Find where the given text appears and provide that cell's center as (x, y) coordinate. 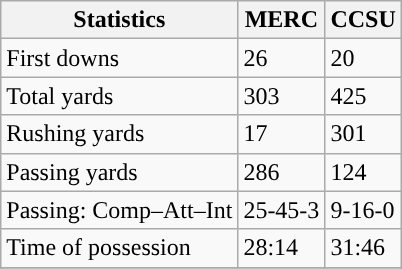
31:46 (363, 248)
First downs (120, 58)
124 (363, 172)
Passing: Comp–Att–Int (120, 210)
Total yards (120, 96)
Statistics (120, 20)
CCSU (363, 20)
MERC (282, 20)
Passing yards (120, 172)
Rushing yards (120, 134)
9-16-0 (363, 210)
26 (282, 58)
286 (282, 172)
28:14 (282, 248)
Time of possession (120, 248)
25-45-3 (282, 210)
303 (282, 96)
301 (363, 134)
20 (363, 58)
425 (363, 96)
17 (282, 134)
